Return (x, y) of the center of cell containing provided text 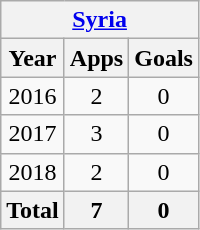
7 (96, 210)
Apps (96, 58)
2018 (33, 172)
Syria (100, 20)
Year (33, 58)
Goals (164, 58)
2017 (33, 134)
2016 (33, 96)
Total (33, 210)
3 (96, 134)
